Output the (X, Y) coordinate of the center of the cell containing the given text.  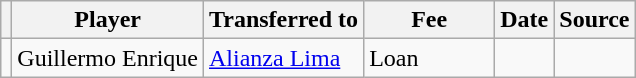
Fee (430, 20)
Guillermo Enrique (108, 58)
Date (524, 20)
Player (108, 20)
Transferred to (284, 20)
Loan (430, 58)
Alianza Lima (284, 58)
Source (594, 20)
